Search for the cell housing the specified text and yield its (x, y) center coordinate. 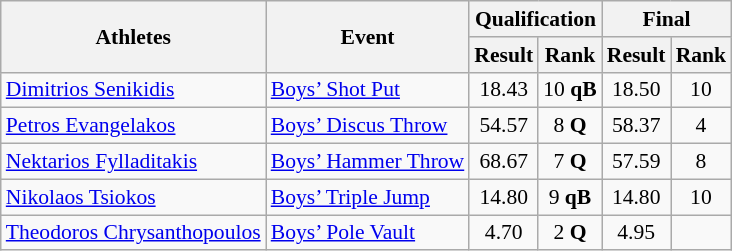
57.59 (636, 162)
Dimitrios Senikidis (134, 90)
4.95 (636, 233)
18.43 (504, 90)
7 Q (570, 162)
Event (368, 36)
Boys’ Hammer Throw (368, 162)
Boys’ Triple Jump (368, 197)
Boys’ Shot Put (368, 90)
Nikolaos Tsiokos (134, 197)
58.37 (636, 126)
4 (702, 126)
8 Q (570, 126)
68.67 (504, 162)
Nektarios Fylladitakis (134, 162)
Boys’ Discus Throw (368, 126)
Boys’ Pole Vault (368, 233)
Petros Evangelakos (134, 126)
Athletes (134, 36)
10 qB (570, 90)
2 Q (570, 233)
9 qB (570, 197)
8 (702, 162)
Qualification (535, 19)
Final (666, 19)
Theodoros Chrysanthopoulos (134, 233)
4.70 (504, 233)
18.50 (636, 90)
54.57 (504, 126)
